Output the (x, y) coordinate of the center of the cell containing the given text.  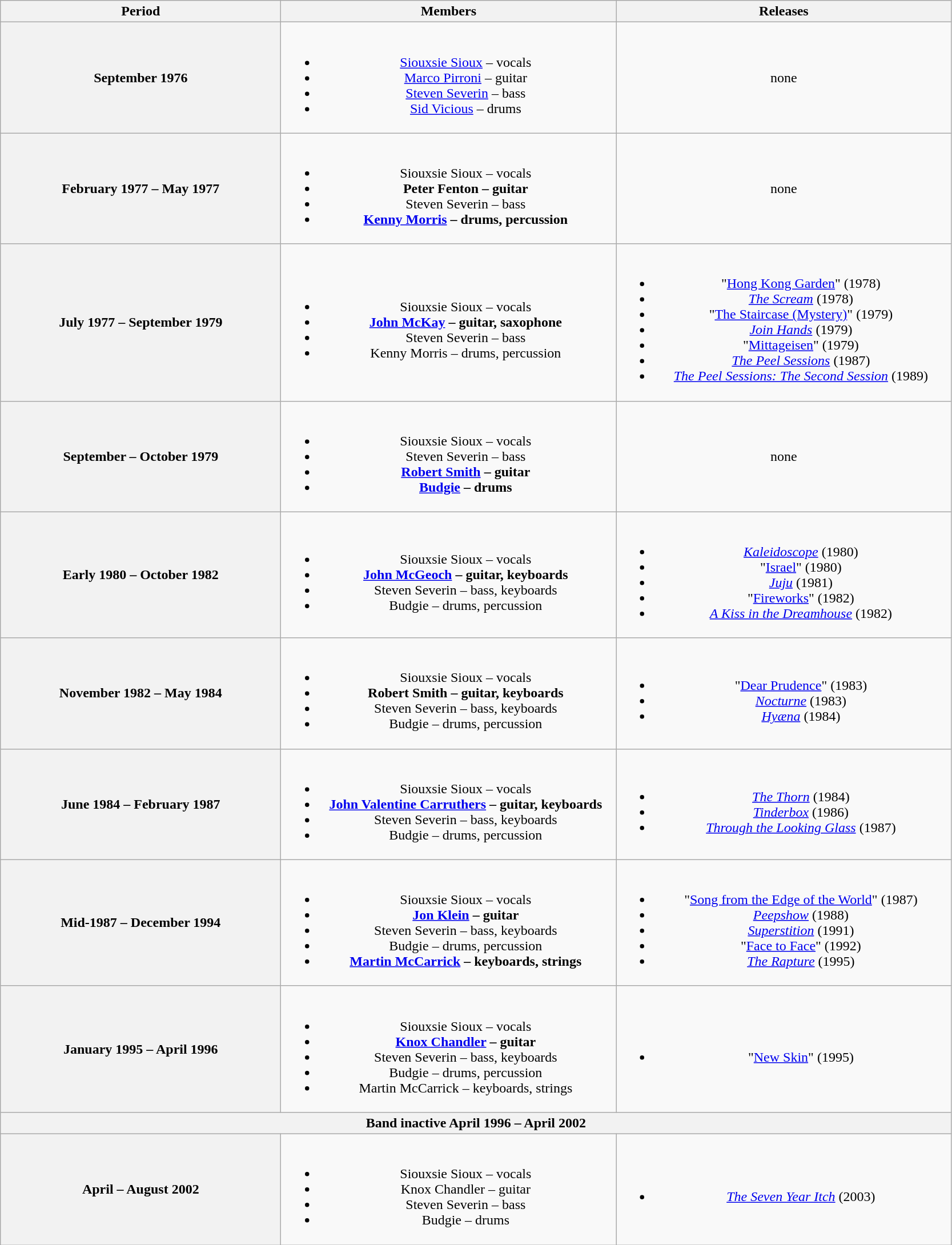
Releases (784, 11)
Siouxsie Sioux – vocalsJohn McKay – guitar, saxophoneSteven Severin – bassKenny Morris – drums, percussion (449, 322)
The Thorn (1984)Tinderbox (1986)Through the Looking Glass (1987) (784, 804)
July 1977 – September 1979 (140, 322)
Siouxsie Sioux – vocalsJohn McGeoch – guitar, keyboardsSteven Severin – bass, keyboardsBudgie – drums, percussion (449, 575)
Members (449, 11)
February 1977 – May 1977 (140, 188)
Early 1980 – October 1982 (140, 575)
Siouxsie Sioux – vocalsJohn Valentine Carruthers – guitar, keyboardsSteven Severin – bass, keyboardsBudgie – drums, percussion (449, 804)
"Dear Prudence" (1983)Nocturne (1983)Hyæna (1984) (784, 693)
Siouxsie Sioux – vocalsRobert Smith – guitar, keyboardsSteven Severin – bass, keyboardsBudgie – drums, percussion (449, 693)
April – August 2002 (140, 1189)
Mid-1987 – December 1994 (140, 923)
The Seven Year Itch (2003) (784, 1189)
Siouxsie Sioux – vocalsMarco Pirroni – guitarSteven Severin – bassSid Vicious – drums (449, 78)
Siouxsie Sioux – vocalsKnox Chandler – guitarSteven Severin – bass, keyboardsBudgie – drums, percussionMartin McCarrick – keyboards, strings (449, 1049)
Period (140, 11)
June 1984 – February 1987 (140, 804)
September – October 1979 (140, 456)
Band inactive April 1996 – April 2002 (476, 1123)
September 1976 (140, 78)
November 1982 – May 1984 (140, 693)
Siouxsie Sioux – vocalsSteven Severin – bassRobert Smith – guitar Budgie – drums (449, 456)
January 1995 – April 1996 (140, 1049)
Kaleidoscope (1980)"Israel" (1980)Juju (1981)"Fireworks" (1982)A Kiss in the Dreamhouse (1982) (784, 575)
Siouxsie Sioux – vocalsPeter Fenton – guitarSteven Severin – bassKenny Morris – drums, percussion (449, 188)
Siouxsie Sioux – vocalsKnox Chandler – guitarSteven Severin – bassBudgie – drums (449, 1189)
Siouxsie Sioux – vocalsJon Klein – guitarSteven Severin – bass, keyboardsBudgie – drums, percussionMartin McCarrick – keyboards, strings (449, 923)
"New Skin" (1995) (784, 1049)
"Song from the Edge of the World" (1987)Peepshow (1988)Superstition (1991)"Face to Face" (1992)The Rapture (1995) (784, 923)
